Return [x, y] of the center of cell containing provided text 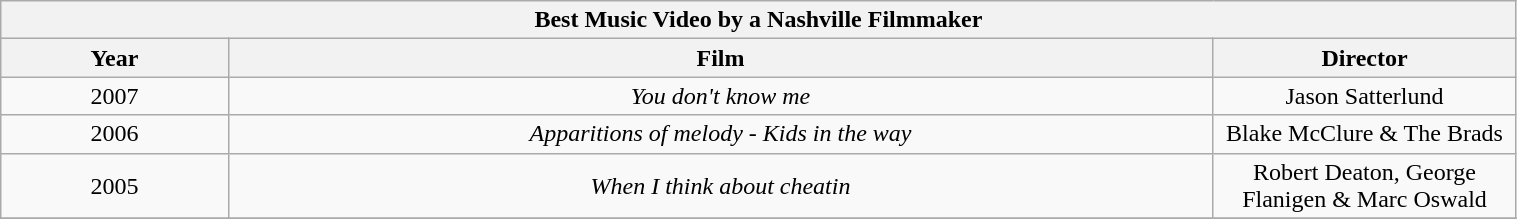
You don't know me [720, 96]
Year [114, 58]
Best Music Video by a Nashville Filmmaker [758, 20]
Robert Deaton, George Flanigen & Marc Oswald [1364, 186]
2005 [114, 186]
When I think about cheatin [720, 186]
Director [1364, 58]
Blake McClure & The Brads [1364, 134]
Jason Satterlund [1364, 96]
2007 [114, 96]
2006 [114, 134]
Film [720, 58]
Apparitions of melody - Kids in the way [720, 134]
